Locate the cell with the specified text and output its (X, Y) center coordinate. 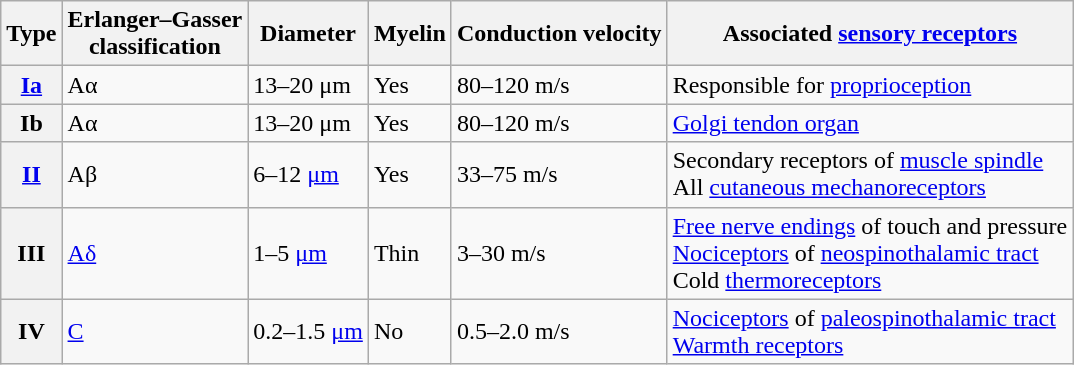
II (32, 174)
6–12 μm (308, 174)
Aβ (155, 174)
Diameter (308, 34)
III (32, 253)
Myelin (410, 34)
Conduction velocity (559, 34)
Ia (32, 85)
Associated sensory receptors (870, 34)
Secondary receptors of muscle spindle All cutaneous mechanoreceptors (870, 174)
0.5–2.0 m/s (559, 332)
0.2–1.5 μm (308, 332)
No (410, 332)
Nociceptors of paleospinothalamic tract Warmth receptors (870, 332)
IV (32, 332)
Responsible for proprioception (870, 85)
Erlanger–Gasser classification (155, 34)
Golgi tendon organ (870, 123)
Ib (32, 123)
Aδ (155, 253)
3–30 m/s (559, 253)
Free nerve endings of touch and pressure Nociceptors of neospinothalamic tract Cold thermoreceptors (870, 253)
Type (32, 34)
C (155, 332)
1–5 μm (308, 253)
Thin (410, 253)
33–75 m/s (559, 174)
